Search for the cell housing the specified text and yield its (x, y) center coordinate. 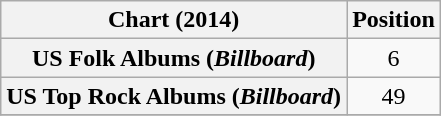
US Top Rock Albums (Billboard) (174, 96)
Position (394, 20)
US Folk Albums (Billboard) (174, 58)
6 (394, 58)
Chart (2014) (174, 20)
49 (394, 96)
